Locate the cell with the specified text and output its [X, Y] center coordinate. 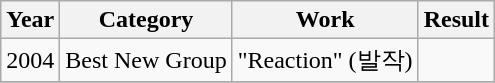
Category [146, 20]
"Reaction" (발작) [325, 60]
Work [325, 20]
2004 [30, 60]
Year [30, 20]
Best New Group [146, 60]
Result [456, 20]
